From the cell containing the given text, extract its center point as (x, y) coordinate. 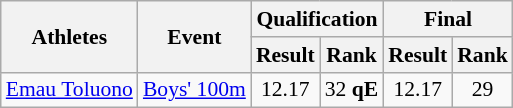
Event (194, 36)
29 (482, 90)
Emau Toluono (70, 90)
Final (448, 19)
Athletes (70, 36)
32 qE (352, 90)
Boys' 100m (194, 90)
Qualification (317, 19)
